Extract the [x, y] coordinate from the center of the cell holding the provided text.  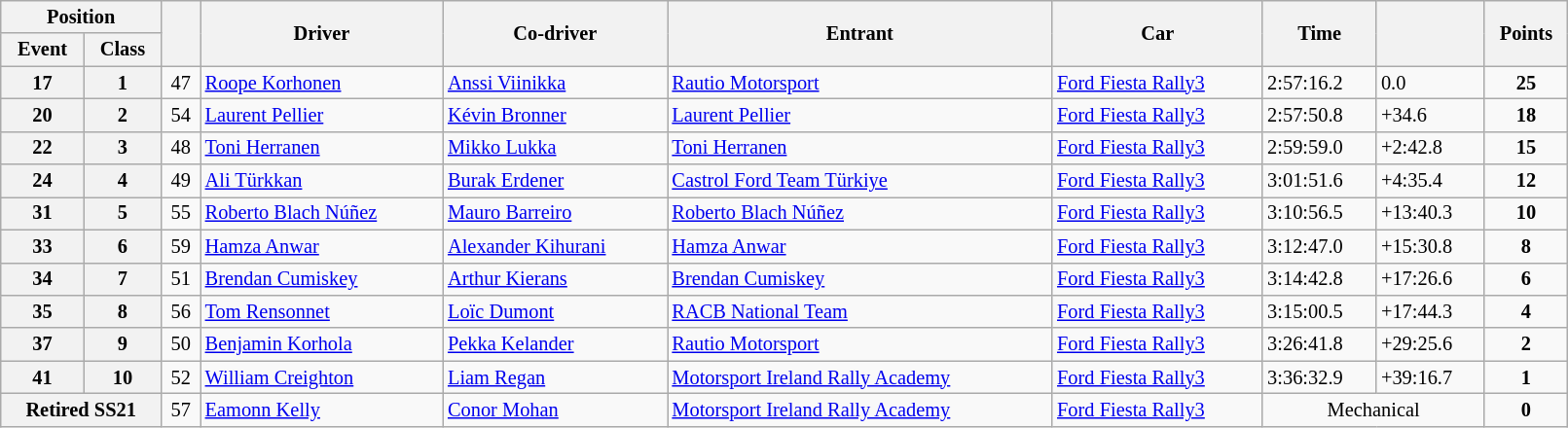
25 [1526, 83]
41 [43, 377]
Tom Rensonnet [321, 311]
34 [43, 279]
18 [1526, 115]
+13:40.3 [1431, 213]
5 [123, 213]
54 [181, 115]
Loïc Dumont [555, 311]
Mechanical [1373, 410]
33 [43, 246]
Liam Regan [555, 377]
Co-driver [555, 33]
59 [181, 246]
Retired SS21 [82, 410]
Pekka Kelander [555, 344]
0 [1526, 410]
47 [181, 83]
55 [181, 213]
William Creighton [321, 377]
3:01:51.6 [1320, 181]
Ali Türkkan [321, 181]
37 [43, 344]
57 [181, 410]
+34.6 [1431, 115]
+15:30.8 [1431, 246]
3:14:42.8 [1320, 279]
+2:42.8 [1431, 148]
Kévin Bronner [555, 115]
12 [1526, 181]
3:12:47.0 [1320, 246]
20 [43, 115]
Conor Mohan [555, 410]
Castrol Ford Team Türkiye [860, 181]
15 [1526, 148]
Event [43, 50]
0.0 [1431, 83]
52 [181, 377]
2:59:59.0 [1320, 148]
Car [1157, 33]
3:36:32.9 [1320, 377]
2:57:16.2 [1320, 83]
+39:16.7 [1431, 377]
Mauro Barreiro [555, 213]
Driver [321, 33]
50 [181, 344]
35 [43, 311]
31 [43, 213]
9 [123, 344]
48 [181, 148]
Time [1320, 33]
+17:44.3 [1431, 311]
Mikko Lukka [555, 148]
3:26:41.8 [1320, 344]
22 [43, 148]
Burak Erdener [555, 181]
Points [1526, 33]
Eamonn Kelly [321, 410]
RACB National Team [860, 311]
3:10:56.5 [1320, 213]
Anssi Viinikka [555, 83]
Arthur Kierans [555, 279]
56 [181, 311]
3 [123, 148]
Roope Korhonen [321, 83]
2:57:50.8 [1320, 115]
Alexander Kihurani [555, 246]
+29:25.6 [1431, 344]
+17:26.6 [1431, 279]
24 [43, 181]
7 [123, 279]
17 [43, 83]
Benjamin Korhola [321, 344]
51 [181, 279]
+4:35.4 [1431, 181]
Position [82, 17]
Entrant [860, 33]
3:15:00.5 [1320, 311]
Class [123, 50]
49 [181, 181]
